Determine the [X, Y] coordinate at the center of the cell enclosing the given text.  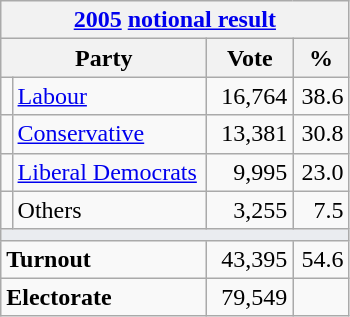
Vote [250, 58]
Others [110, 210]
7.5 [321, 210]
Party [104, 58]
9,995 [250, 172]
Electorate [104, 297]
Labour [110, 96]
Turnout [104, 259]
13,381 [250, 134]
30.8 [321, 134]
38.6 [321, 96]
54.6 [321, 259]
2005 notional result [175, 20]
43,395 [250, 259]
Liberal Democrats [110, 172]
16,764 [250, 96]
3,255 [250, 210]
Conservative [110, 134]
% [321, 58]
79,549 [250, 297]
23.0 [321, 172]
